Capture the cell that displays the provided text and extract its (X, Y) central coordinate. 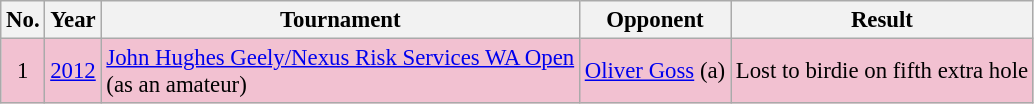
1 (23, 72)
No. (23, 20)
Result (882, 20)
Lost to birdie on fifth extra hole (882, 72)
Tournament (340, 20)
Opponent (654, 20)
Oliver Goss (a) (654, 72)
Year (73, 20)
John Hughes Geely/Nexus Risk Services WA Open(as an amateur) (340, 72)
2012 (73, 72)
